Identify which cell holds the provided text, then report its [X, Y] central coordinate. 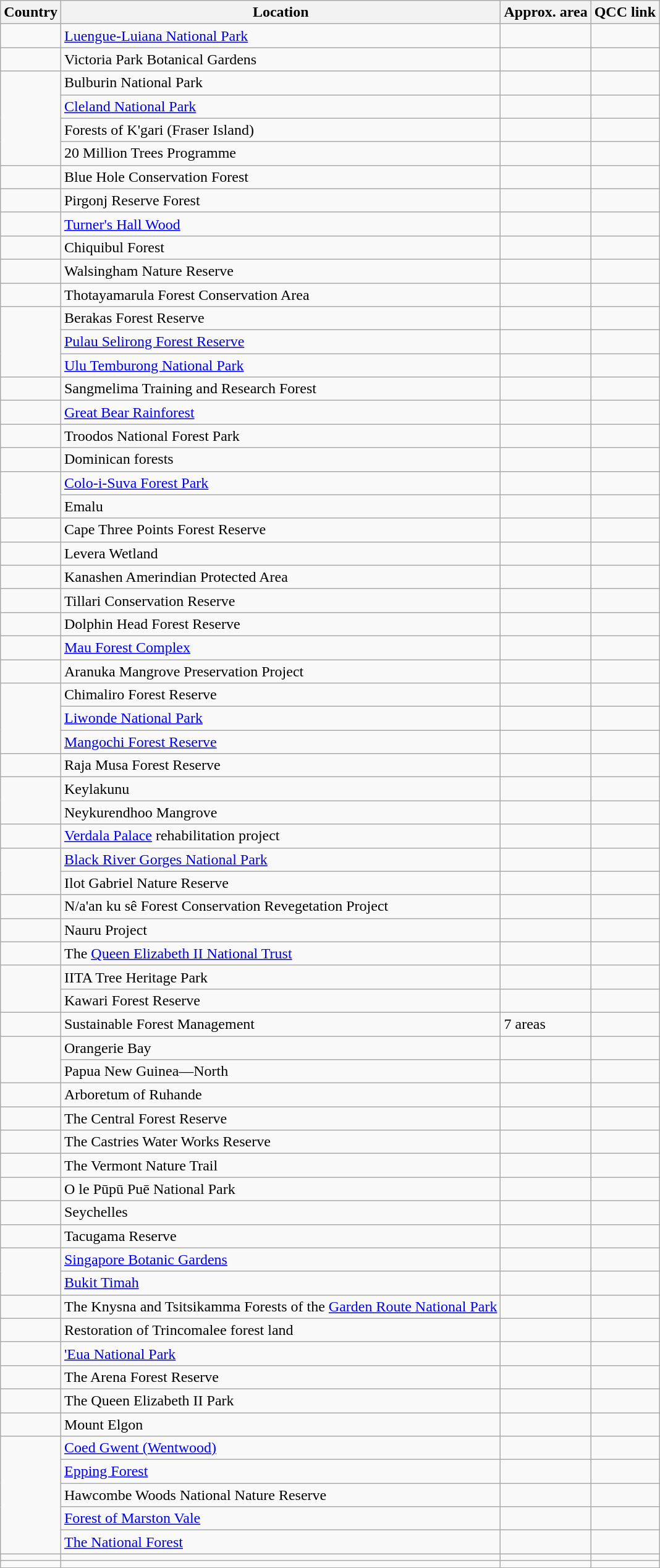
Luengue-Luiana National Park [281, 36]
Location [281, 12]
IITA Tree Heritage Park [281, 977]
'Eua National Park [281, 1353]
7 areas [546, 1024]
Neykurendhoo Mangrove [281, 812]
Great Bear Rainforest [281, 412]
Country [31, 12]
Levera Wetland [281, 553]
The Vermont Nature Trail [281, 1165]
Orangerie Bay [281, 1048]
Forest of Marston Vale [281, 1519]
Turner's Hall Wood [281, 224]
Verdala Palace rehabilitation project [281, 836]
Kawari Forest Reserve [281, 1000]
Aranuka Mangrove Preservation Project [281, 671]
Bukit Timah [281, 1283]
Chiquibul Forest [281, 247]
Raja Musa Forest Reserve [281, 765]
Pulau Selirong Forest Reserve [281, 342]
Seychelles [281, 1212]
Victoria Park Botanical Gardens [281, 59]
Singapore Botanic Gardens [281, 1259]
Berakas Forest Reserve [281, 318]
Cape Three Points Forest Reserve [281, 530]
Colo-i-Suva Forest Park [281, 483]
The Knysna and Tsitsikamma Forests of the Garden Route National Park [281, 1306]
Mount Elgon [281, 1424]
The Queen Elizabeth II Park [281, 1400]
Troodos National Forest Park [281, 436]
Sangmelima Training and Research Forest [281, 389]
The Castries Water Works Reserve [281, 1142]
Ilot Gabriel Nature Reserve [281, 883]
Mangochi Forest Reserve [281, 742]
Blue Hole Conservation Forest [281, 177]
Cleland National Park [281, 106]
Ulu Temburong National Park [281, 365]
Keylakunu [281, 789]
Emalu [281, 506]
20 Million Trees Programme [281, 153]
Hawcombe Woods National Nature Reserve [281, 1495]
Kanashen Amerindian Protected Area [281, 577]
Forests of K'gari (Fraser Island) [281, 130]
Liwonde National Park [281, 718]
Approx. area [546, 12]
Sustainable Forest Management [281, 1024]
The Queen Elizabeth II National Trust [281, 953]
QCC link [625, 12]
N/a'an ku sê Forest Conservation Revegetation Project [281, 906]
Dominican forests [281, 459]
Restoration of Trincomalee forest land [281, 1330]
Papua New Guinea—North [281, 1072]
The National Forest [281, 1542]
The Central Forest Reserve [281, 1118]
Thotayamarula Forest Conservation Area [281, 295]
Bulburin National Park [281, 83]
Tillari Conservation Reserve [281, 600]
O le Pūpū Puē National Park [281, 1189]
Arboretum of Ruhande [281, 1095]
Dolphin Head Forest Reserve [281, 624]
The Arena Forest Reserve [281, 1377]
Pirgonj Reserve Forest [281, 200]
Tacugama Reserve [281, 1236]
Mau Forest Complex [281, 647]
Coed Gwent (Wentwood) [281, 1448]
Black River Gorges National Park [281, 859]
Epping Forest [281, 1472]
Walsingham Nature Reserve [281, 271]
Chimaliro Forest Reserve [281, 695]
Nauru Project [281, 930]
